For the text-containing cell, return its midpoint in [x, y] coordinate format. 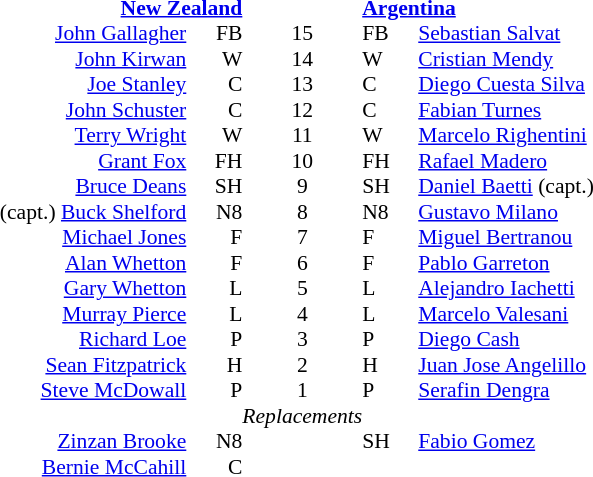
3 [302, 339]
2 [302, 365]
8 [302, 212]
13 [302, 85]
5 [302, 289]
10 [302, 161]
6 [302, 263]
15 [302, 33]
14 [302, 59]
Replacements [302, 416]
9 [302, 187]
11 [302, 135]
4 [302, 314]
1 [302, 391]
7 [302, 237]
12 [302, 110]
